Determine the [X, Y] coordinate at the center of the cell enclosing the given text.  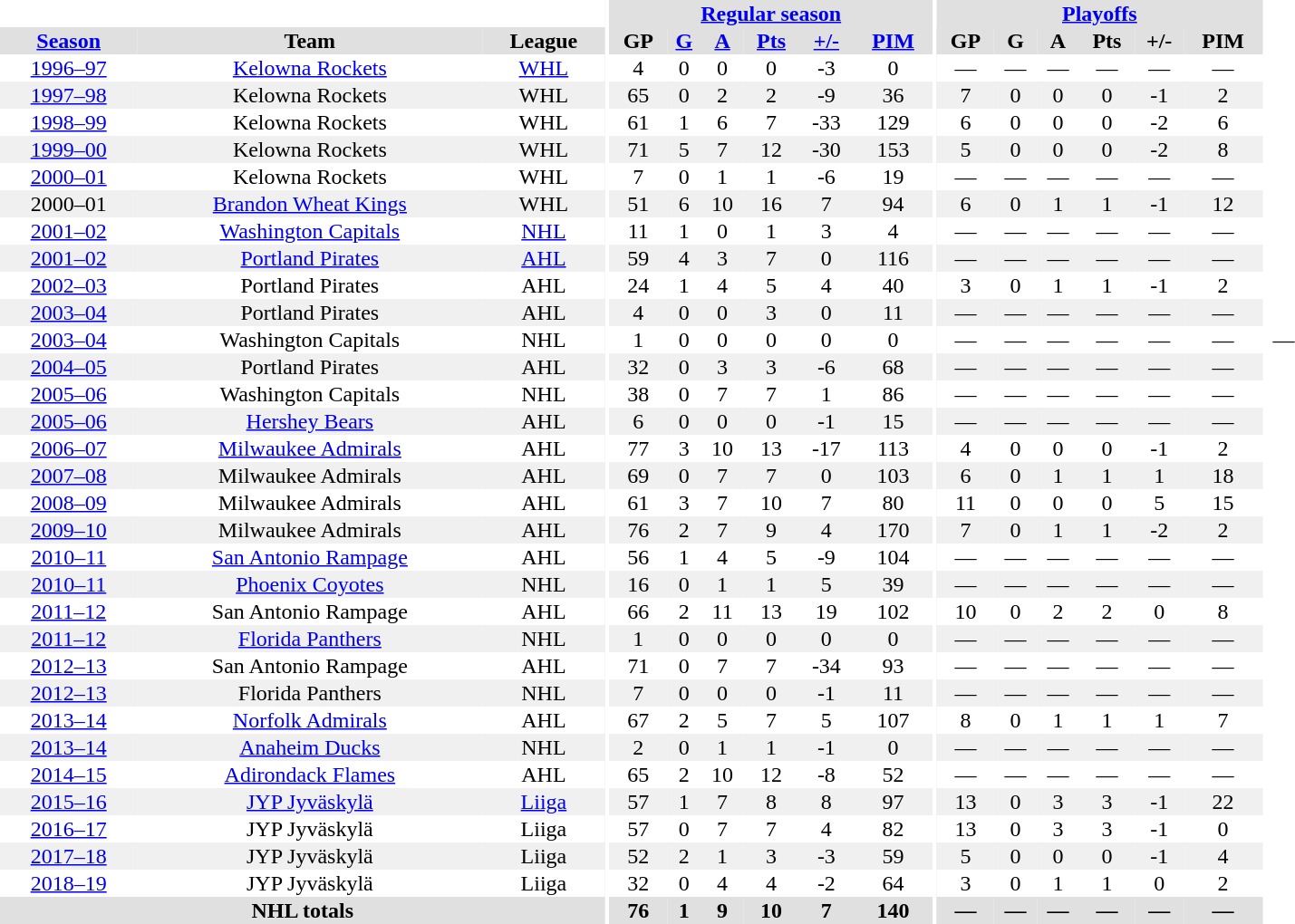
67 [638, 720]
2002–03 [69, 285]
Brandon Wheat Kings [310, 204]
94 [893, 204]
77 [638, 448]
40 [893, 285]
1998–99 [69, 122]
2006–07 [69, 448]
2007–08 [69, 476]
39 [893, 584]
170 [893, 530]
36 [893, 95]
-30 [826, 149]
103 [893, 476]
-17 [826, 448]
86 [893, 394]
2008–09 [69, 503]
-33 [826, 122]
113 [893, 448]
Norfolk Admirals [310, 720]
18 [1223, 476]
80 [893, 503]
68 [893, 367]
116 [893, 258]
56 [638, 557]
2009–10 [69, 530]
2016–17 [69, 829]
1997–98 [69, 95]
82 [893, 829]
-8 [826, 775]
93 [893, 666]
38 [638, 394]
Team [310, 41]
104 [893, 557]
2004–05 [69, 367]
1996–97 [69, 68]
97 [893, 802]
22 [1223, 802]
Hershey Bears [310, 421]
66 [638, 611]
2015–16 [69, 802]
-34 [826, 666]
Season [69, 41]
140 [893, 910]
NHL totals [303, 910]
Phoenix Coyotes [310, 584]
2018–19 [69, 883]
153 [893, 149]
107 [893, 720]
Anaheim Ducks [310, 747]
2017–18 [69, 856]
129 [893, 122]
24 [638, 285]
2014–15 [69, 775]
Playoffs [1100, 14]
Adirondack Flames [310, 775]
1999–00 [69, 149]
League [544, 41]
69 [638, 476]
64 [893, 883]
Regular season [771, 14]
51 [638, 204]
102 [893, 611]
